Detect which cell encompasses the target text, then output its (x, y) center coordinate. 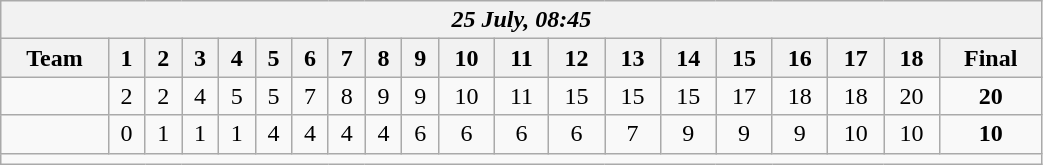
Final (990, 58)
13 (633, 58)
12 (577, 58)
Team (54, 58)
25 July, 08:45 (522, 20)
14 (688, 58)
16 (800, 58)
3 (200, 58)
0 (126, 134)
